Output the [X, Y] coordinate of the center of the cell containing the given text.  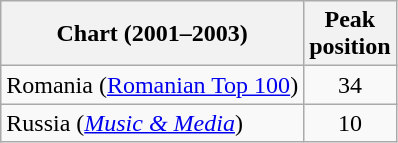
Peakposition [350, 34]
Romania (Romanian Top 100) [152, 85]
Chart (2001–2003) [152, 34]
10 [350, 123]
34 [350, 85]
Russia (Music & Media) [152, 123]
